Extract the (x, y) coordinate from the center of the cell holding the provided text.  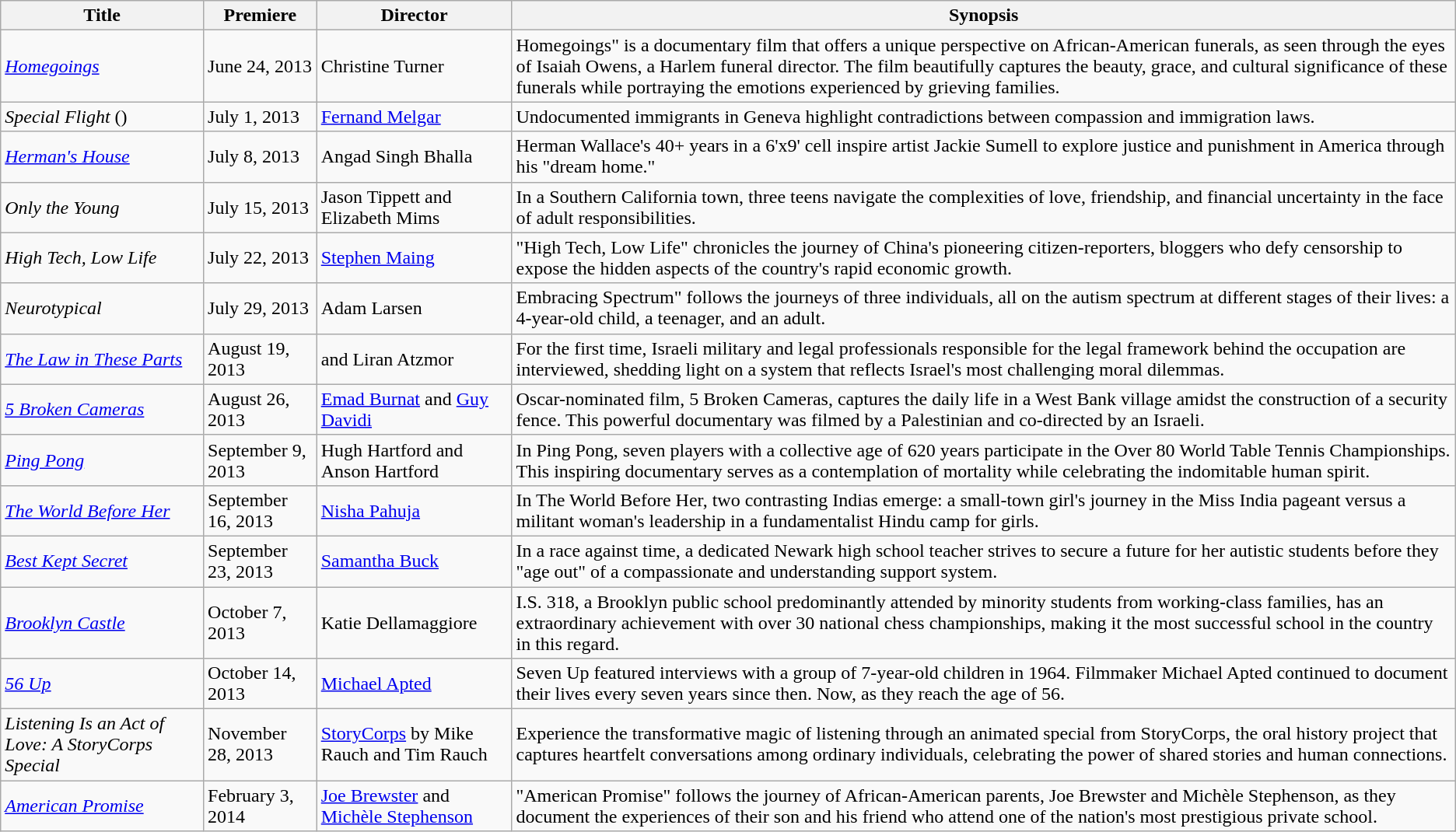
July 8, 2013 (261, 157)
Stephen Maing (414, 258)
Director (414, 16)
February 3, 2014 (261, 806)
The Law in These Parts (103, 359)
StoryCorps by Mike Rauch and Tim Rauch (414, 745)
Nisha Pahuja (414, 510)
Katie Dellamaggiore (414, 622)
September 16, 2013 (261, 510)
Neurotypical (103, 308)
November 28, 2013 (261, 745)
56 Up (103, 684)
August 26, 2013 (261, 409)
Undocumented immigrants in Geneva highlight contradictions between compassion and immigration laws. (983, 117)
Ping Pong (103, 460)
October 7, 2013 (261, 622)
Homegoings (103, 66)
and Liran Atzmor (414, 359)
July 15, 2013 (261, 207)
Only the Young (103, 207)
American Promise (103, 806)
5 Broken Cameras (103, 409)
Michael Apted (414, 684)
Samantha Buck (414, 561)
Joe Brewster and Michèle Stephenson (414, 806)
June 24, 2013 (261, 66)
Herman Wallace's 40+ years in a 6'x9' cell inspire artist Jackie Sumell to explore justice and punishment in America through his "dream home." (983, 157)
Hugh Hartford and Anson Hartford (414, 460)
July 1, 2013 (261, 117)
Emad Burnat and Guy Davidi (414, 409)
Christine Turner (414, 66)
Synopsis (983, 16)
Special Flight () (103, 117)
Adam Larsen (414, 308)
Fernand Melgar (414, 117)
August 19, 2013 (261, 359)
September 9, 2013 (261, 460)
July 22, 2013 (261, 258)
Angad Singh Bhalla (414, 157)
Premiere (261, 16)
July 29, 2013 (261, 308)
High Tech, Low Life (103, 258)
Herman's House (103, 157)
October 14, 2013 (261, 684)
September 23, 2013 (261, 561)
Listening Is an Act of Love: A StoryCorps Special (103, 745)
Best Kept Secret (103, 561)
Brooklyn Castle (103, 622)
The World Before Her (103, 510)
Title (103, 16)
Jason Tippett and Elizabeth Mims (414, 207)
